Provide the [x, y] coordinate of the cell's center where the given text is located.  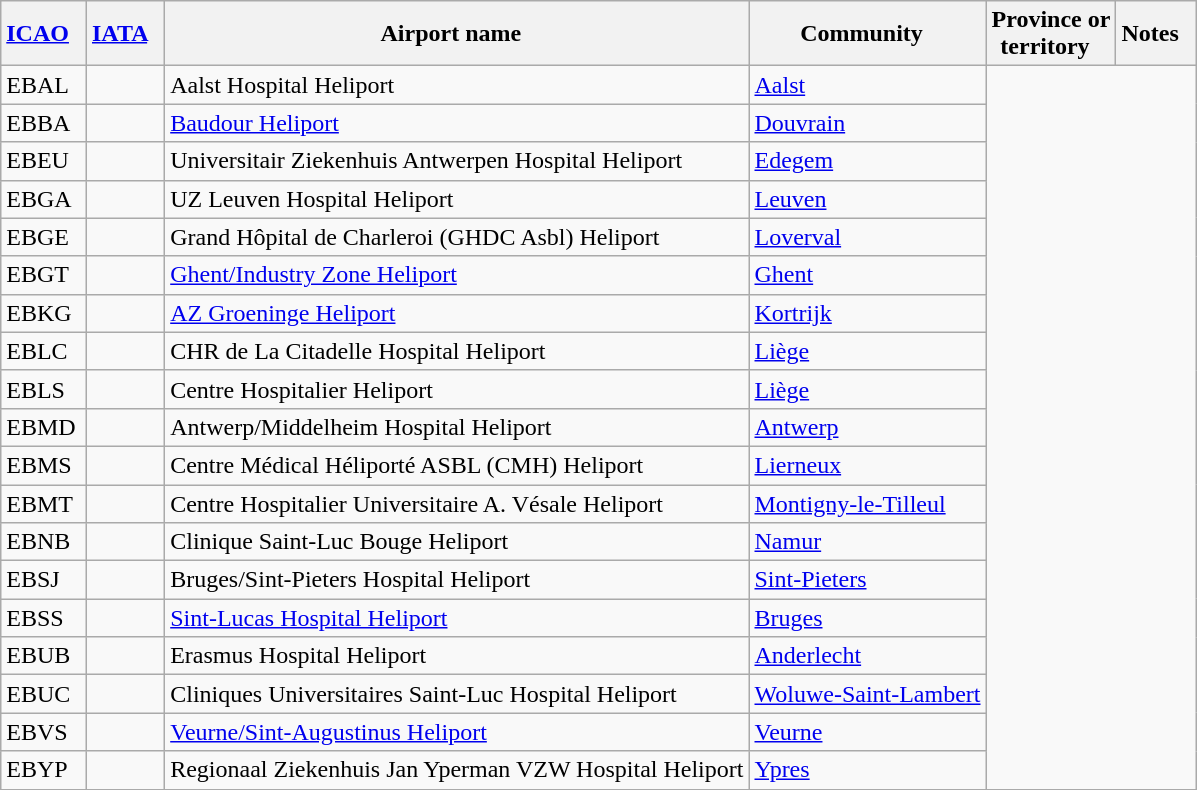
EBLC [44, 351]
Leuven [868, 199]
EBBA [44, 123]
Anderlecht [868, 656]
Notes [1156, 34]
Ghent [868, 275]
EBNB [44, 542]
Veurne/Sint-Augustinus Heliport [457, 732]
EBYP [44, 770]
Aalst Hospital Heliport [457, 85]
ICAO [44, 34]
Antwerp [868, 427]
Baudour Heliport [457, 123]
EBSS [44, 618]
EBKG [44, 313]
EBAL [44, 85]
Woluwe-Saint-Lambert [868, 694]
EBLS [44, 389]
Edegem [868, 161]
EBSJ [44, 580]
EBUB [44, 656]
EBEU [44, 161]
Sint-Pieters [868, 580]
EBMS [44, 465]
EBGE [44, 237]
Clinique Saint-Luc Bouge Heliport [457, 542]
Loverval [868, 237]
CHR de La Citadelle Hospital Heliport [457, 351]
Antwerp/Middelheim Hospital Heliport [457, 427]
AZ Groeninge Heliport [457, 313]
EBUC [44, 694]
EBGT [44, 275]
Community [868, 34]
Ypres [868, 770]
Sint-Lucas Hospital Heliport [457, 618]
Grand Hôpital de Charleroi (GHDC Asbl) Heliport [457, 237]
EBMT [44, 503]
Universitair Ziekenhuis Antwerpen Hospital Heliport [457, 161]
Douvrain [868, 123]
Airport name [457, 34]
Bruges [868, 618]
Centre Médical Héliporté ASBL (CMH) Heliport [457, 465]
Kortrijk [868, 313]
Centre Hospitalier Heliport [457, 389]
EBVS [44, 732]
EBMD [44, 427]
Veurne [868, 732]
Centre Hospitalier Universitaire A. Vésale Heliport [457, 503]
Lierneux [868, 465]
Aalst [868, 85]
Regionaal Ziekenhuis Jan Yperman VZW Hospital Heliport [457, 770]
Erasmus Hospital Heliport [457, 656]
Namur [868, 542]
Montigny-le-Tilleul [868, 503]
Province orterritory [1051, 34]
Ghent/Industry Zone Heliport [457, 275]
EBGA [44, 199]
UZ Leuven Hospital Heliport [457, 199]
IATA [125, 34]
Cliniques Universitaires Saint-Luc Hospital Heliport [457, 694]
Bruges/Sint-Pieters Hospital Heliport [457, 580]
